Scan for the cell matching the given text and deliver its (x, y) coordinate at center. 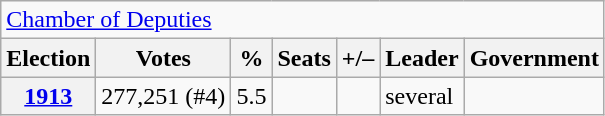
Leader (422, 58)
several (422, 96)
% (252, 58)
Government (534, 58)
277,251 (#4) (164, 96)
Chamber of Deputies (303, 20)
+/– (358, 58)
Seats (304, 58)
Votes (164, 58)
Election (48, 58)
5.5 (252, 96)
1913 (48, 96)
